Provide the (x, y) coordinate of the cell's center where the given text is located.  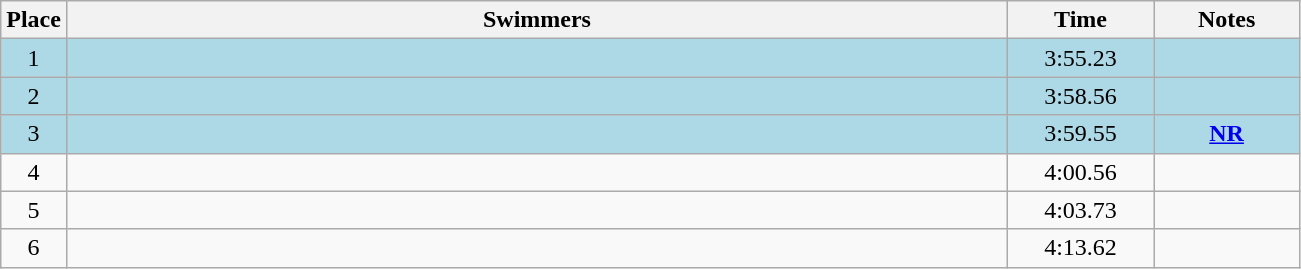
Swimmers (536, 20)
6 (34, 248)
4:00.56 (1081, 172)
Place (34, 20)
Time (1081, 20)
1 (34, 58)
Notes (1227, 20)
3:59.55 (1081, 134)
4:13.62 (1081, 248)
4 (34, 172)
3 (34, 134)
3:58.56 (1081, 96)
4:03.73 (1081, 210)
NR (1227, 134)
2 (34, 96)
3:55.23 (1081, 58)
5 (34, 210)
